Return the [x, y] coordinate for the center point of the cell that contains the specified text.  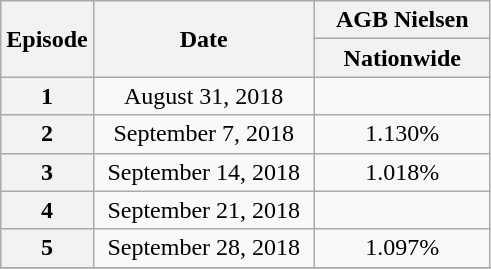
Episode [47, 39]
1.130% [402, 134]
August 31, 2018 [204, 96]
1.018% [402, 172]
September 14, 2018 [204, 172]
September 7, 2018 [204, 134]
Nationwide [402, 58]
September 28, 2018 [204, 248]
4 [47, 210]
5 [47, 248]
3 [47, 172]
Date [204, 39]
1.097% [402, 248]
1 [47, 96]
2 [47, 134]
September 21, 2018 [204, 210]
AGB Nielsen [402, 20]
